Locate the cell with the specified text and output its [X, Y] center coordinate. 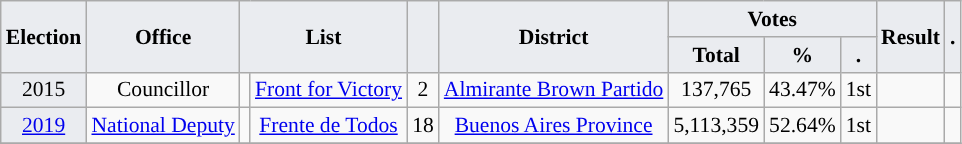
5,113,359 [716, 126]
Front for Victory [328, 90]
District [554, 36]
Election [44, 36]
2015 [44, 90]
List [324, 36]
Votes [772, 19]
Result [910, 36]
% [802, 55]
Buenos Aires Province [554, 126]
Councillor [162, 90]
Total [716, 55]
18 [423, 126]
137,765 [716, 90]
43.47% [802, 90]
National Deputy [162, 126]
Office [162, 36]
2 [423, 90]
Almirante Brown Partido [554, 90]
Frente de Todos [328, 126]
52.64% [802, 126]
2019 [44, 126]
